Return [x, y] of the center of cell containing provided text 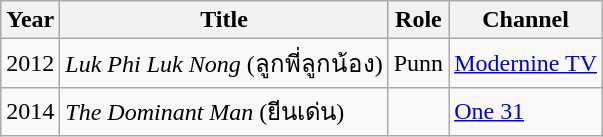
One 31 [526, 112]
Punn [418, 64]
Year [30, 20]
Title [224, 20]
2014 [30, 112]
Channel [526, 20]
Role [418, 20]
2012 [30, 64]
The Dominant Man (ยีนเด่น) [224, 112]
Luk Phi Luk Nong (ลูกพี่ลูกน้อง) [224, 64]
Modernine TV [526, 64]
